Locate the cell with the specified text and output its [X, Y] center coordinate. 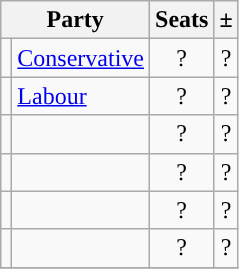
Labour [81, 96]
± [226, 20]
Seats [182, 20]
Party [76, 20]
Conservative [81, 58]
